Detect which cell encompasses the target text, then output its [X, Y] center coordinate. 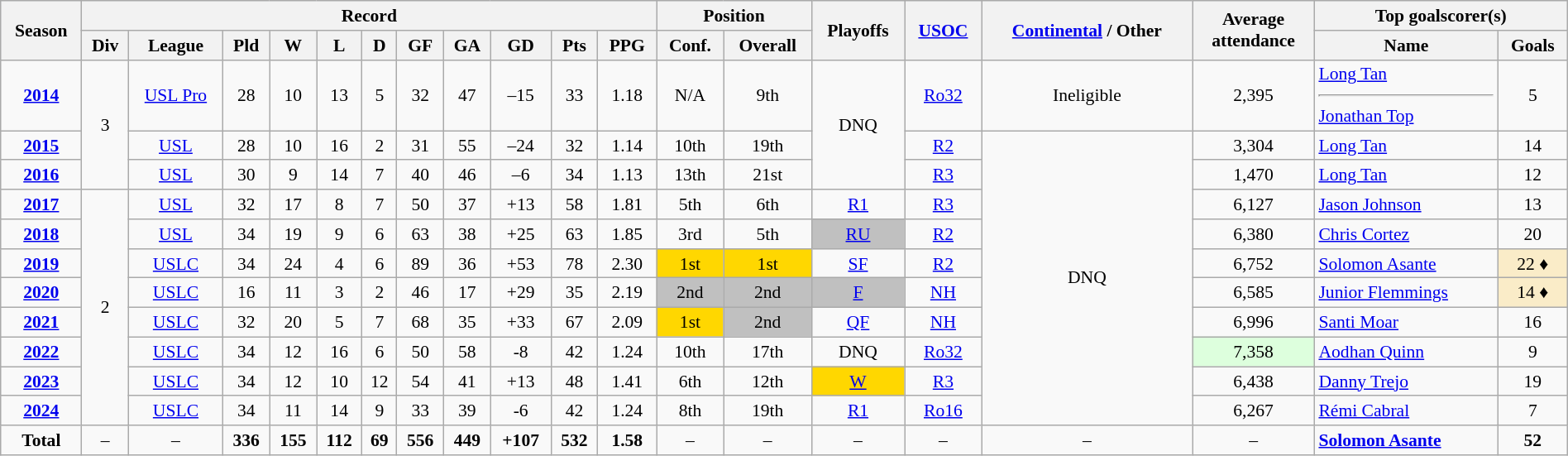
+53 [521, 264]
2021 [41, 323]
Total [41, 440]
Ro16 [943, 411]
39 [468, 411]
6,996 [1254, 323]
-6 [521, 411]
449 [468, 440]
67 [574, 323]
Season [41, 30]
2.19 [627, 293]
55 [468, 146]
Aodhan Quinn [1406, 352]
Santi Moar [1406, 323]
13th [690, 175]
155 [293, 440]
1.14 [627, 146]
2022 [41, 352]
2016 [41, 175]
2.30 [627, 264]
40 [420, 175]
–6 [521, 175]
Long Tan Jonathan Top [1406, 95]
336 [246, 440]
Name [1406, 46]
–15 [521, 95]
6,127 [1254, 204]
USOC [943, 30]
41 [468, 382]
Goals [1532, 46]
6,585 [1254, 293]
7,358 [1254, 352]
68 [420, 323]
17th [767, 352]
31 [420, 146]
38 [468, 234]
Pld [246, 46]
F [858, 293]
GF [420, 46]
2019 [41, 264]
+29 [521, 293]
1.85 [627, 234]
48 [574, 382]
12th [767, 382]
GA [468, 46]
112 [339, 440]
6,380 [1254, 234]
Junior Flemmings [1406, 293]
USL Pro [176, 95]
Jason Johnson [1406, 204]
2018 [41, 234]
8th [690, 411]
Top goalscorer(s) [1441, 16]
2015 [41, 146]
QF [858, 323]
2017 [41, 204]
L [339, 46]
47 [468, 95]
Position [734, 16]
6,267 [1254, 411]
69 [380, 440]
Continental / Other [1087, 30]
21st [767, 175]
2,395 [1254, 95]
2023 [41, 382]
1,470 [1254, 175]
6,752 [1254, 264]
1.13 [627, 175]
Conf. [690, 46]
3,304 [1254, 146]
89 [420, 264]
1.81 [627, 204]
2.09 [627, 323]
–24 [521, 146]
Ineligible [1087, 95]
6,438 [1254, 382]
Playoffs [858, 30]
+33 [521, 323]
Overall [767, 46]
1.41 [627, 382]
Record [369, 16]
Pts [574, 46]
14 ♦ [1532, 293]
556 [420, 440]
GD [521, 46]
Averageattendance [1254, 30]
Rémi Cabral [1406, 411]
78 [574, 264]
+25 [521, 234]
2024 [41, 411]
Div [106, 46]
22 ♦ [1532, 264]
54 [420, 382]
PPG [627, 46]
SF [858, 264]
30 [246, 175]
52 [1532, 440]
Chris Cortez [1406, 234]
36 [468, 264]
2020 [41, 293]
+107 [521, 440]
2014 [41, 95]
-8 [521, 352]
3rd [690, 234]
N/A [690, 95]
1.58 [627, 440]
RU [858, 234]
1.18 [627, 95]
D [380, 46]
532 [574, 440]
9th [767, 95]
League [176, 46]
4 [339, 264]
37 [468, 204]
24 [293, 264]
Danny Trejo [1406, 382]
8 [339, 204]
